Return [x, y] of the center of cell containing provided text 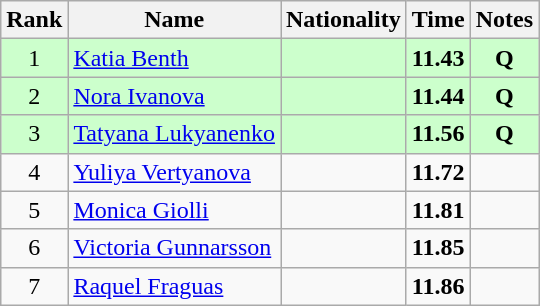
Yuliya Vertyanova [174, 172]
3 [34, 134]
11.56 [438, 134]
Tatyana Lukyanenko [174, 134]
Name [174, 20]
11.86 [438, 286]
Nationality [343, 20]
11.72 [438, 172]
Raquel Fraguas [174, 286]
11.43 [438, 58]
Victoria Gunnarsson [174, 248]
1 [34, 58]
7 [34, 286]
11.81 [438, 210]
6 [34, 248]
Nora Ivanova [174, 96]
11.44 [438, 96]
2 [34, 96]
Notes [504, 20]
5 [34, 210]
Rank [34, 20]
Katia Benth [174, 58]
Time [438, 20]
4 [34, 172]
Monica Giolli [174, 210]
11.85 [438, 248]
